Pinpoint the cell where the given text exists, returning its [X, Y] midpoint coordinate. 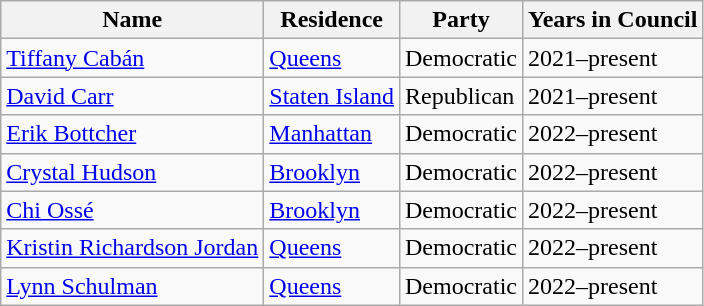
Staten Island [332, 96]
Manhattan [332, 134]
Chi Ossé [132, 210]
Party [460, 20]
Residence [332, 20]
Years in Council [612, 20]
Name [132, 20]
Tiffany Cabán [132, 58]
Crystal Hudson [132, 172]
Kristin Richardson Jordan [132, 248]
David Carr [132, 96]
Republican [460, 96]
Lynn Schulman [132, 286]
Erik Bottcher [132, 134]
